Find where the given text appears and provide that cell's center as [x, y] coordinate. 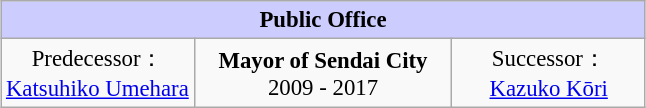
Mayor of Sendai City2009 - 2017 [323, 72]
Successor：Kazuko Kōri [548, 72]
Predecessor：Katsuhiko Umehara [98, 72]
Public Office [324, 20]
